For the text-containing cell, return its midpoint in (x, y) coordinate format. 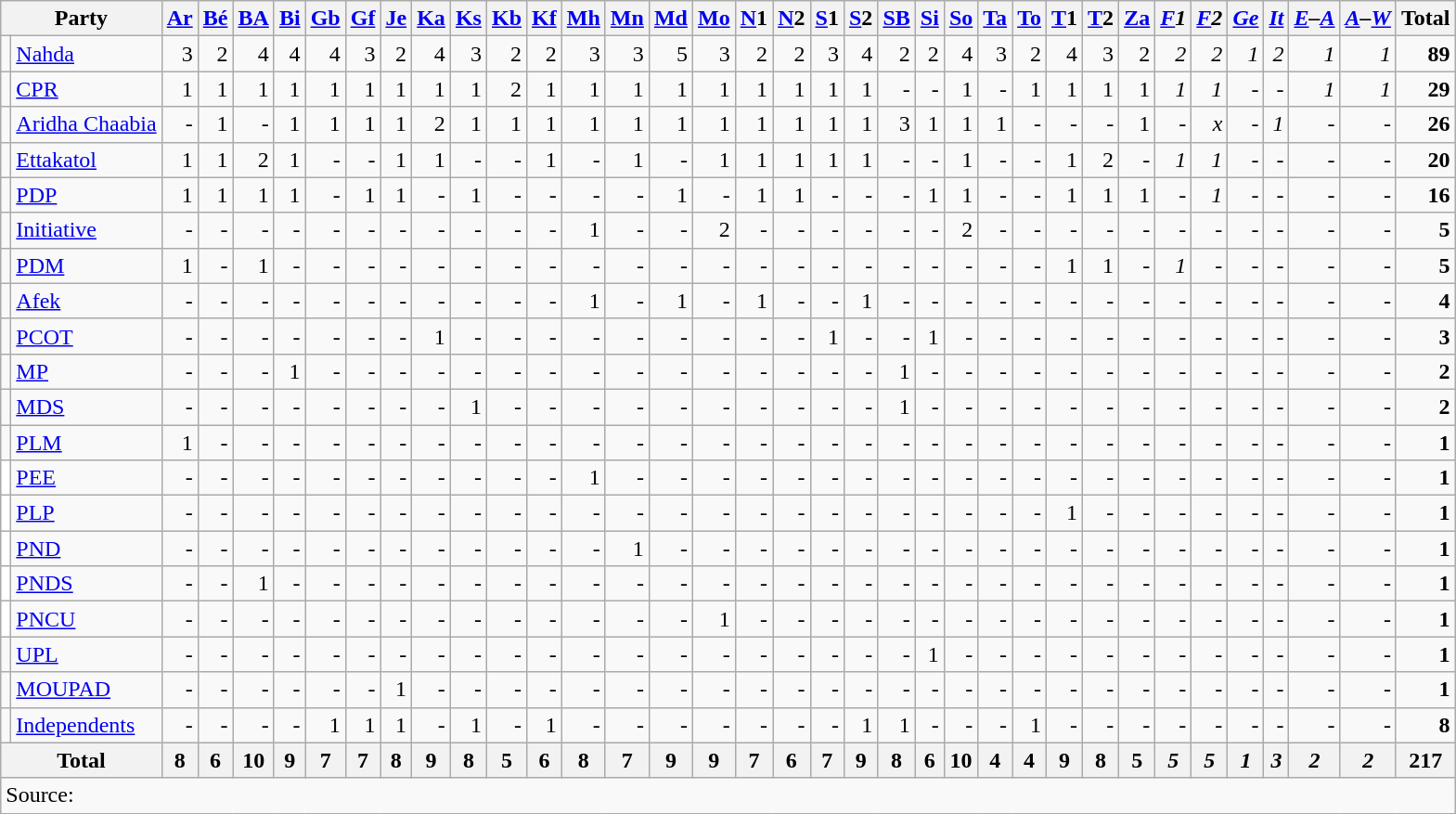
Md (670, 19)
F1 (1173, 19)
It (1277, 19)
Initiative (86, 230)
PND (86, 549)
Afek (86, 301)
217 (1425, 760)
Je (396, 19)
MP (86, 371)
SB (896, 19)
20 (1425, 160)
Ks (468, 19)
Za (1138, 19)
F2 (1210, 19)
Mn (627, 19)
PNDS (86, 584)
Independents (86, 725)
S2 (860, 19)
16 (1425, 195)
Kb (507, 19)
Source: (728, 795)
UPL (86, 654)
29 (1425, 89)
Gf (363, 19)
To (1030, 19)
PLM (86, 443)
MOUPAD (86, 690)
Bé (215, 19)
Ar (180, 19)
E–A (1314, 19)
PDM (86, 265)
Aridha Chaabia (86, 124)
Party (82, 19)
So (960, 19)
S1 (827, 19)
PCOT (86, 336)
N1 (754, 19)
PNCU (86, 619)
T2 (1101, 19)
BA (253, 19)
PDP (86, 195)
Ka (432, 19)
MDS (86, 407)
x (1210, 124)
26 (1425, 124)
Bi (290, 19)
T1 (1065, 19)
Nahda (86, 54)
CPR (86, 89)
Gb (325, 19)
Ettakatol (86, 160)
PLP (86, 513)
N2 (792, 19)
Mh (583, 19)
PEE (86, 478)
Si (930, 19)
Mo (714, 19)
Ta (995, 19)
Kf (545, 19)
Ge (1245, 19)
89 (1425, 54)
A–W (1368, 19)
